Extract the [X, Y] coordinate from the center of the cell holding the provided text.  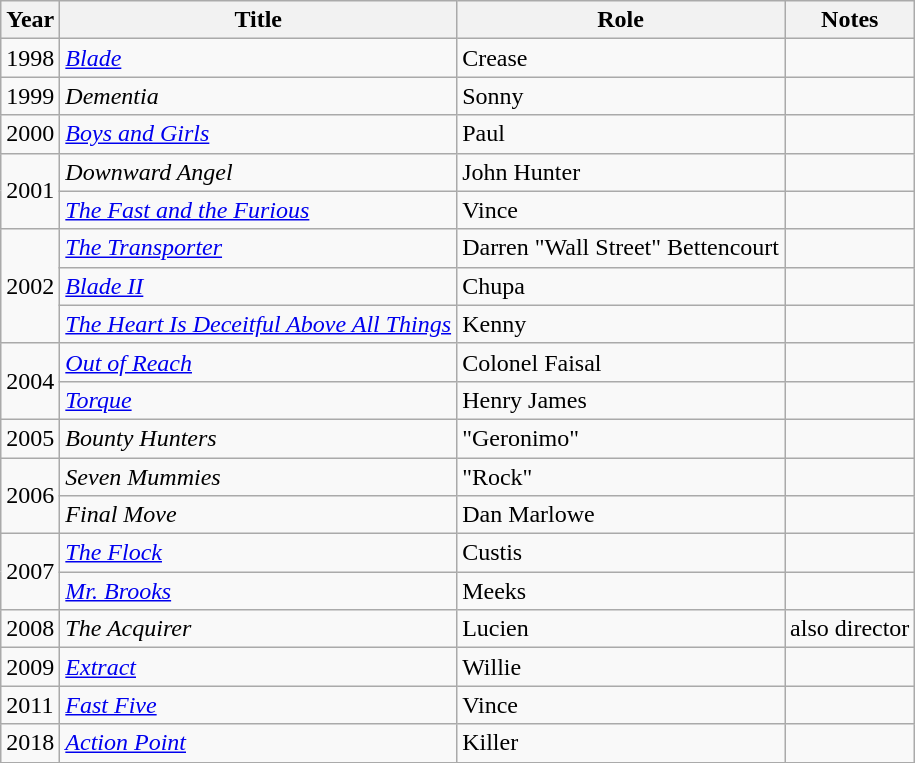
Extract [258, 667]
Willie [621, 667]
Final Move [258, 515]
2005 [30, 438]
Torque [258, 400]
Title [258, 20]
Custis [621, 553]
2001 [30, 191]
2002 [30, 286]
Action Point [258, 743]
2009 [30, 667]
2018 [30, 743]
Sonny [621, 96]
Notes [850, 20]
The Heart Is Deceitful Above All Things [258, 324]
Dementia [258, 96]
Killer [621, 743]
Colonel Faisal [621, 362]
Paul [621, 134]
Boys and Girls [258, 134]
Year [30, 20]
2000 [30, 134]
Mr. Brooks [258, 591]
Fast Five [258, 705]
Crease [621, 58]
Seven Mummies [258, 477]
The Flock [258, 553]
Bounty Hunters [258, 438]
2007 [30, 572]
1998 [30, 58]
Out of Reach [258, 362]
Role [621, 20]
Blade [258, 58]
Kenny [621, 324]
The Fast and the Furious [258, 210]
Darren "Wall Street" Bettencourt [621, 248]
Henry James [621, 400]
Chupa [621, 286]
Blade II [258, 286]
The Transporter [258, 248]
The Acquirer [258, 629]
2008 [30, 629]
2011 [30, 705]
1999 [30, 96]
Downward Angel [258, 172]
"Rock" [621, 477]
also director [850, 629]
2006 [30, 496]
Meeks [621, 591]
Dan Marlowe [621, 515]
"Geronimo" [621, 438]
Lucien [621, 629]
John Hunter [621, 172]
2004 [30, 381]
